Find where the given text appears and provide that cell's center as [X, Y] coordinate. 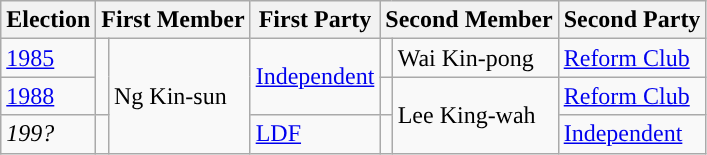
LDF [315, 134]
1988 [48, 96]
Second Party [632, 20]
First Member [173, 20]
1985 [48, 58]
Lee King-wah [475, 115]
Ng Kin-sun [179, 96]
Election [48, 20]
Second Member [469, 20]
First Party [315, 20]
199? [48, 134]
Wai Kin-pong [475, 58]
